For the text-containing cell, return its midpoint in (X, Y) coordinate format. 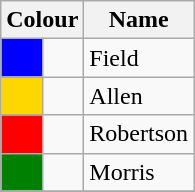
Robertson (139, 134)
Morris (139, 172)
Field (139, 58)
Colour (42, 20)
Allen (139, 96)
Name (139, 20)
